From the cell containing the given text, extract its center point as [x, y] coordinate. 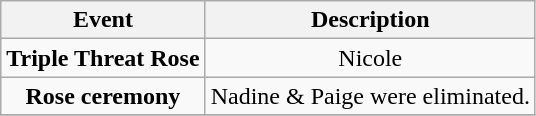
Nadine & Paige were eliminated. [370, 96]
Triple Threat Rose [103, 58]
Event [103, 20]
Description [370, 20]
Nicole [370, 58]
Rose ceremony [103, 96]
